Locate the cell with the specified text and output its (X, Y) center coordinate. 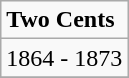
1864 - 1873 (64, 58)
Two Cents (64, 20)
